Determine the [x, y] coordinate at the center of the cell enclosing the given text.  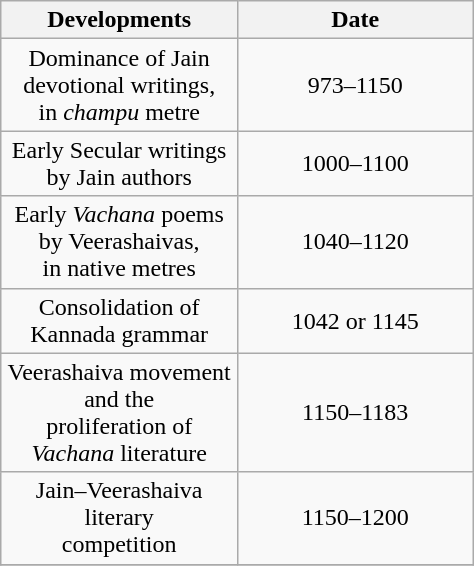
1000–1100 [355, 164]
1150–1200 [355, 518]
Veerashaiva movement and the proliferation of Vachana literature [119, 412]
Jain–Veerashaiva literary competition [119, 518]
Consolidation of Kannada grammar [119, 320]
973–1150 [355, 85]
Early Secular writings by Jain authors [119, 164]
Dominance of Jain devotional writings, in champu metre [119, 85]
Date [355, 20]
1042 or 1145 [355, 320]
1040–1120 [355, 242]
Early Vachana poems by Veerashaivas, in native metres [119, 242]
1150–1183 [355, 412]
Developments [119, 20]
